From the cell containing the given text, extract its center point as [X, Y] coordinate. 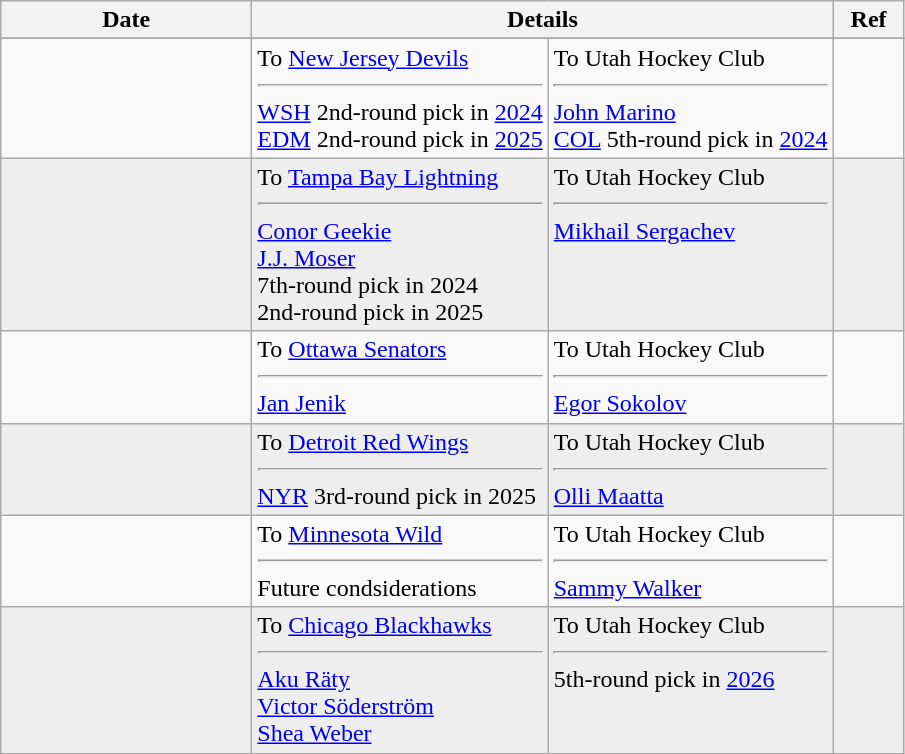
To Tampa Bay LightningConor GeekieJ.J. Moser7th-round pick in 20242nd-round pick in 2025 [400, 244]
To Minnesota WildFuture condsiderations [400, 561]
To Utah Hockey ClubEgor Sokolov [690, 377]
To Chicago BlackhawksAku RätyVictor SöderströmShea Weber [400, 680]
To Utah Hockey ClubMikhail Sergachev [690, 244]
To Detroit Red WingsNYR 3rd-round pick in 2025 [400, 469]
To Utah Hockey ClubOlli Maatta [690, 469]
Date [126, 20]
To Utah Hockey ClubSammy Walker [690, 561]
Ref [868, 20]
Details [542, 20]
To Utah Hockey ClubJohn MarinoCOL 5th-round pick in 2024 [690, 98]
To Utah Hockey Club5th-round pick in 2026 [690, 680]
To New Jersey DevilsWSH 2nd-round pick in 2024EDM 2nd-round pick in 2025 [400, 98]
To Ottawa SenatorsJan Jenik [400, 377]
